Capture the cell that displays the provided text and extract its (x, y) central coordinate. 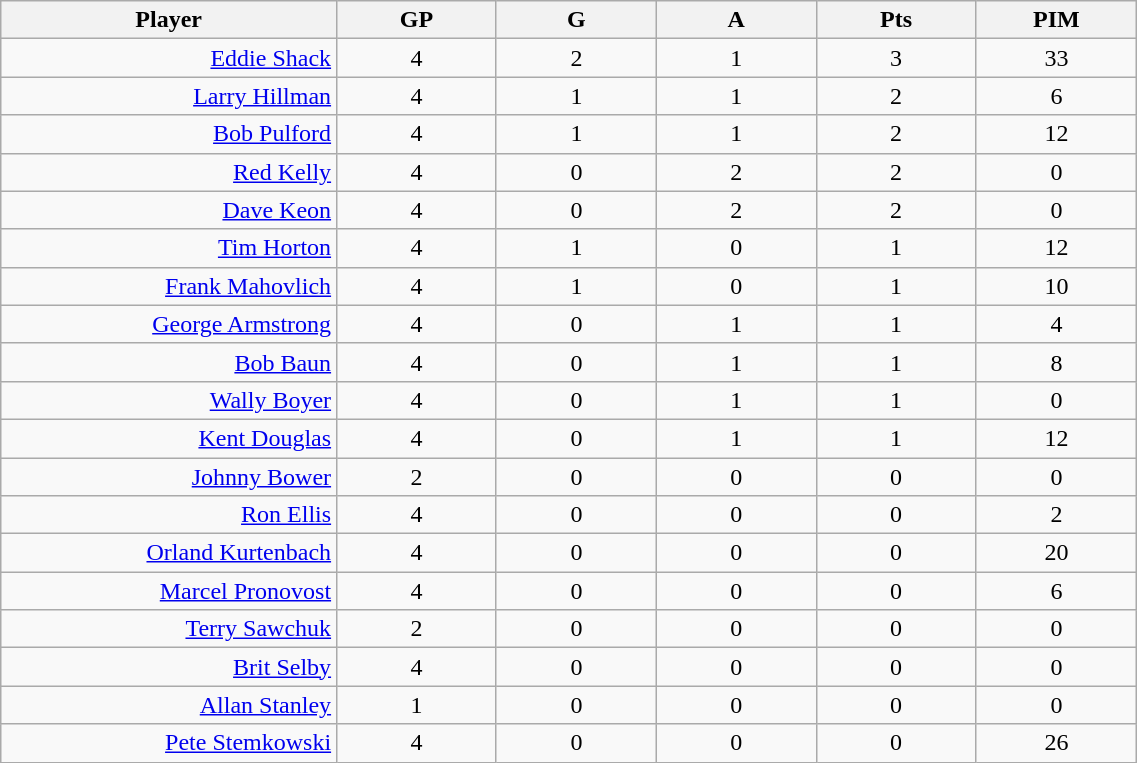
G (576, 20)
Red Kelly (169, 172)
Pts (896, 20)
20 (1056, 553)
GP (417, 20)
10 (1056, 286)
A (736, 20)
3 (896, 58)
Johnny Bower (169, 477)
33 (1056, 58)
PIM (1056, 20)
Player (169, 20)
George Armstrong (169, 324)
26 (1056, 743)
Dave Keon (169, 210)
Tim Horton (169, 248)
Ron Ellis (169, 515)
Brit Selby (169, 667)
Larry Hillman (169, 96)
Wally Boyer (169, 400)
Kent Douglas (169, 438)
Allan Stanley (169, 705)
8 (1056, 362)
Frank Mahovlich (169, 286)
Terry Sawchuk (169, 629)
Bob Pulford (169, 134)
Bob Baun (169, 362)
Pete Stemkowski (169, 743)
Eddie Shack (169, 58)
Orland Kurtenbach (169, 553)
Marcel Pronovost (169, 591)
